Scan for the cell matching the given text and deliver its [X, Y] coordinate at center. 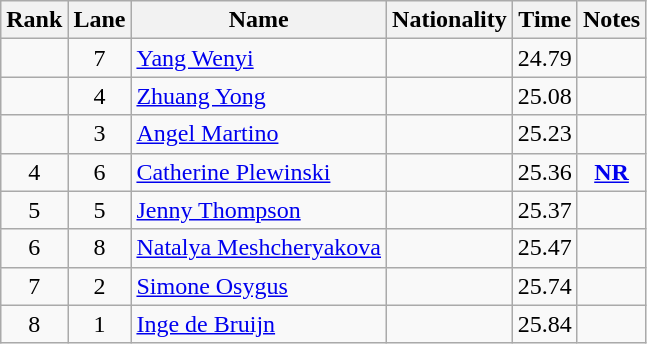
Name [259, 20]
1 [100, 324]
Simone Osygus [259, 286]
Natalya Meshcheryakova [259, 248]
Angel Martino [259, 134]
25.47 [544, 248]
Zhuang Yong [259, 96]
25.84 [544, 324]
NR [611, 172]
Rank [34, 20]
25.23 [544, 134]
25.08 [544, 96]
Notes [611, 20]
25.37 [544, 210]
Time [544, 20]
Jenny Thompson [259, 210]
3 [100, 134]
24.79 [544, 58]
Nationality [450, 20]
Yang Wenyi [259, 58]
Lane [100, 20]
25.36 [544, 172]
Catherine Plewinski [259, 172]
25.74 [544, 286]
2 [100, 286]
Inge de Bruijn [259, 324]
